Determine the [x, y] coordinate at the center of the cell enclosing the given text.  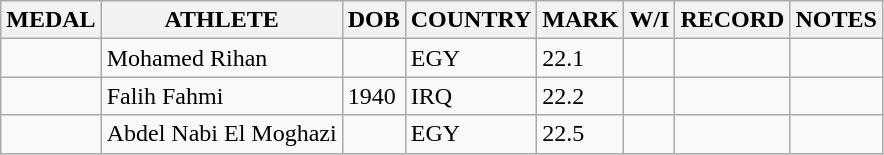
DOB [374, 20]
W/I [650, 20]
22.1 [580, 58]
IRQ [471, 96]
Mohamed Rihan [222, 58]
MEDAL [51, 20]
22.2 [580, 96]
MARK [580, 20]
COUNTRY [471, 20]
ATHLETE [222, 20]
RECORD [732, 20]
Falih Fahmi [222, 96]
22.5 [580, 134]
NOTES [836, 20]
Abdel Nabi El Moghazi [222, 134]
1940 [374, 96]
